Pinpoint the cell where the given text exists, returning its (X, Y) midpoint coordinate. 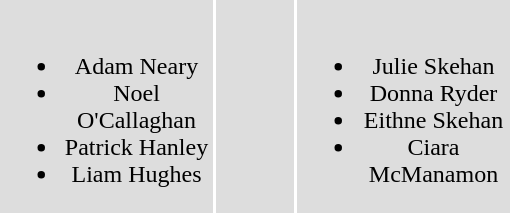
Adam NearyNoel O'CallaghanPatrick HanleyLiam Hughes (106, 106)
Julie SkehanDonna RyderEithne SkehanCiara McManamon (404, 106)
